Return the [X, Y] coordinate for the center point of the cell that contains the specified text.  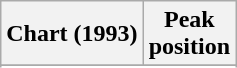
Chart (1993) [72, 34]
Peakposition [189, 34]
